From the cell containing the given text, extract its center point as [X, Y] coordinate. 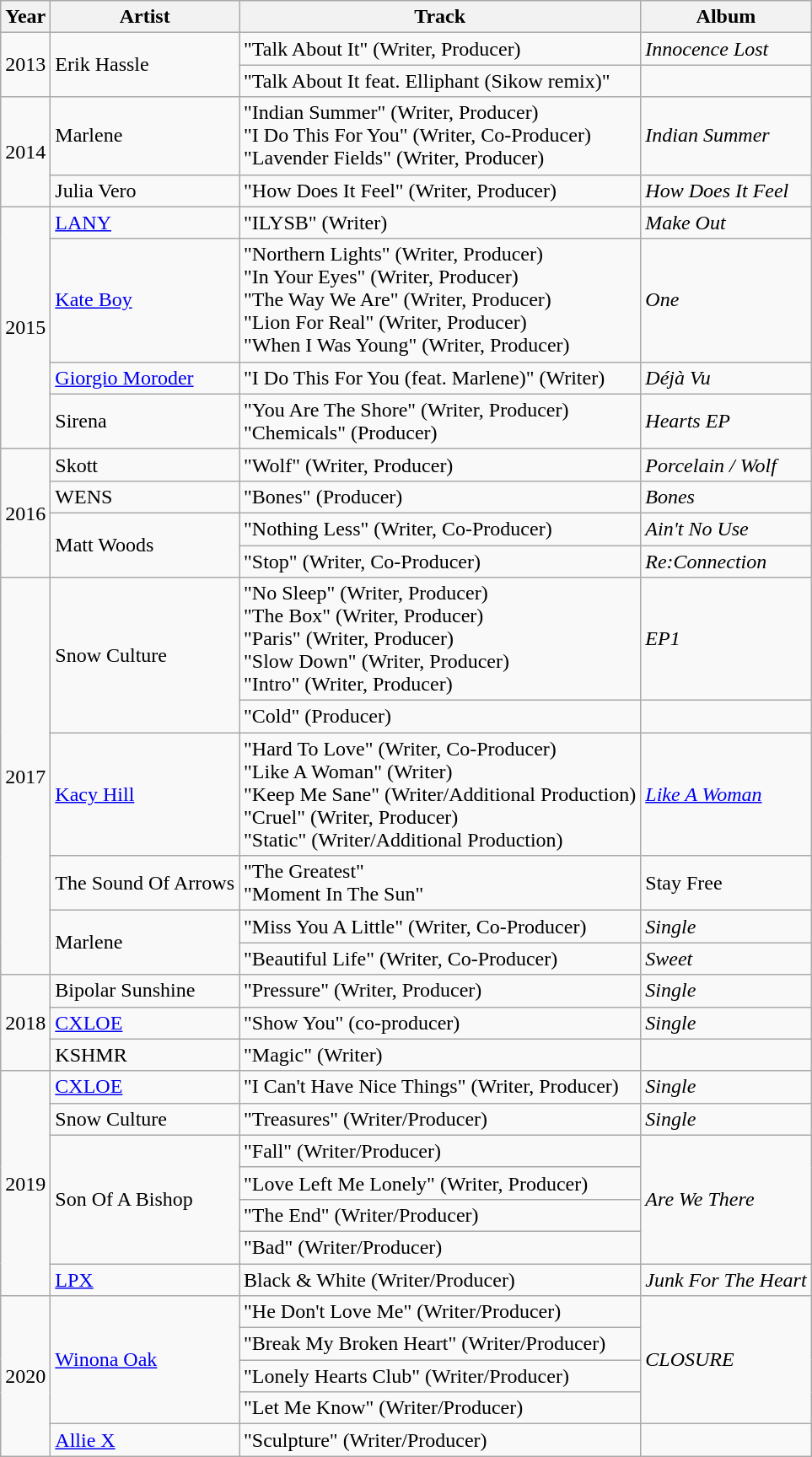
WENS [145, 497]
"I Do This For You (feat. Marlene)" (Writer) [440, 378]
Track [440, 17]
The Sound Of Arrows [145, 884]
Skott [145, 465]
"Stop" (Writer, Co-Producer) [440, 561]
"Treasures" (Writer/Producer) [440, 1119]
"Love Left Me Lonely" (Writer, Producer) [440, 1183]
"Show You" (co-producer) [440, 1023]
Kate Boy [145, 300]
2018 [25, 1023]
Bones [726, 497]
2019 [25, 1183]
One [726, 300]
2013 [25, 65]
Artist [145, 17]
Bipolar Sunshine [145, 991]
2014 [25, 152]
2016 [25, 513]
Matt Woods [145, 545]
"Fall" (Writer/Producer) [440, 1151]
How Does It Feel [726, 191]
Stay Free [726, 884]
"Lonely Hearts Club" (Writer/Producer) [440, 1376]
"The End" (Writer/Producer) [440, 1215]
"Bad" (Writer/Producer) [440, 1247]
Re:Connection [726, 561]
"Let Me Know" (Writer/Producer) [440, 1408]
Porcelain / Wolf [726, 465]
Kacy Hill [145, 794]
"Miss You A Little" (Writer, Co-Producer) [440, 927]
"You Are The Shore" (Writer, Producer)"Chemicals" (Producer) [440, 422]
Allie X [145, 1440]
Hearts EP [726, 422]
Black & White (Writer/Producer) [440, 1279]
"Beautiful Life" (Writer, Co-Producer) [440, 959]
Ain't No Use [726, 529]
"No Sleep" (Writer, Producer)"The Box" (Writer, Producer)"Paris" (Writer, Producer)"Slow Down" (Writer, Producer)"Intro" (Writer, Producer) [440, 639]
Junk For The Heart [726, 1279]
"Talk About It feat. Elliphant (Sikow remix)" [440, 81]
"Wolf" (Writer, Producer) [440, 465]
2020 [25, 1376]
"Magic" (Writer) [440, 1055]
"Cold" (Producer) [440, 717]
"Bones" (Producer) [440, 497]
"ILYSB" (Writer) [440, 223]
"Pressure" (Writer, Producer) [440, 991]
Sirena [145, 422]
2017 [25, 776]
Like A Woman [726, 794]
"The Greatest""Moment In The Sun" [440, 884]
"Sculpture" (Writer/Producer) [440, 1440]
Indian Summer [726, 136]
Innocence Lost [726, 49]
Son Of A Bishop [145, 1199]
Sweet [726, 959]
Erik Hassle [145, 65]
Giorgio Moroder [145, 378]
Are We There [726, 1199]
"Break My Broken Heart" (Writer/Producer) [440, 1344]
LPX [145, 1279]
"Indian Summer" (Writer, Producer)"I Do This For You" (Writer, Co-Producer)"Lavender Fields" (Writer, Producer) [440, 136]
Julia Vero [145, 191]
2015 [25, 327]
Album [726, 17]
"He Don't Love Me" (Writer/Producer) [440, 1312]
LANY [145, 223]
EP1 [726, 639]
Winona Oak [145, 1360]
CLOSURE [726, 1360]
"I Can't Have Nice Things" (Writer, Producer) [440, 1087]
Year [25, 17]
Make Out [726, 223]
"Talk About It" (Writer, Producer) [440, 49]
Déjà Vu [726, 378]
KSHMR [145, 1055]
"How Does It Feel" (Writer, Producer) [440, 191]
"Nothing Less" (Writer, Co-Producer) [440, 529]
